Return the [x, y] coordinate for the center point of the cell that contains the specified text.  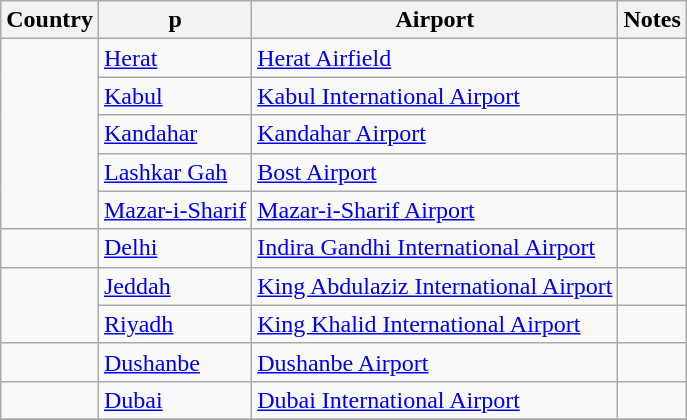
Kandahar Airport [435, 134]
King Khalid International Airport [435, 324]
Kabul International Airport [435, 96]
Kandahar [174, 134]
Airport [435, 20]
Kabul [174, 96]
Riyadh [174, 324]
Dubai [174, 400]
Notes [652, 20]
p [174, 20]
Dushanbe Airport [435, 362]
Bost Airport [435, 172]
Country [50, 20]
Indira Gandhi International Airport [435, 248]
Delhi [174, 248]
Herat Airfield [435, 58]
Herat [174, 58]
Mazar-i-Sharif Airport [435, 210]
Mazar-i-Sharif [174, 210]
King Abdulaziz International Airport [435, 286]
Dubai International Airport [435, 400]
Lashkar Gah [174, 172]
Dushanbe [174, 362]
Jeddah [174, 286]
